Detect which cell encompasses the target text, then output its [X, Y] center coordinate. 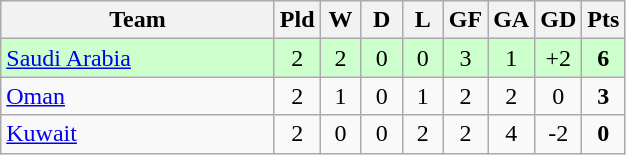
GA [512, 20]
Oman [138, 96]
GF [465, 20]
+2 [558, 58]
Saudi Arabia [138, 58]
-2 [558, 134]
W [340, 20]
GD [558, 20]
Kuwait [138, 134]
Pld [297, 20]
Pts [604, 20]
4 [512, 134]
6 [604, 58]
L [422, 20]
D [382, 20]
Team [138, 20]
